Return [x, y] of the center of cell containing provided text 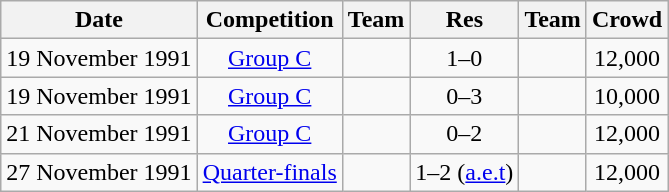
Competition [270, 20]
1–2 (a.e.t) [464, 172]
0–3 [464, 96]
27 November 1991 [99, 172]
10,000 [626, 96]
Date [99, 20]
1–0 [464, 58]
Crowd [626, 20]
0–2 [464, 134]
Res [464, 20]
21 November 1991 [99, 134]
Quarter-finals [270, 172]
